Scan for the cell matching the given text and deliver its (X, Y) coordinate at center. 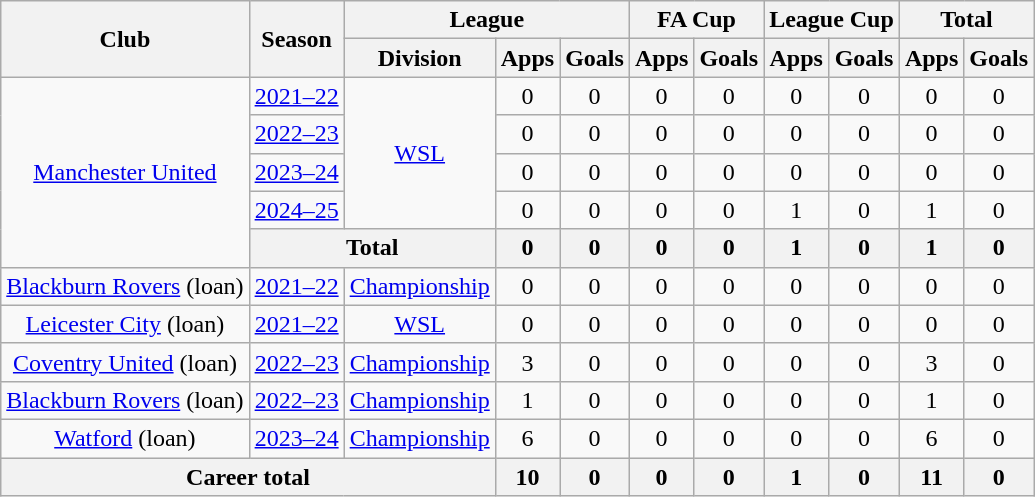
Division (420, 58)
Leicester City (loan) (125, 324)
League (486, 20)
Season (296, 39)
League Cup (832, 20)
Manchester United (125, 172)
2024–25 (296, 210)
Coventry United (loan) (125, 362)
Career total (248, 477)
10 (527, 477)
11 (931, 477)
Watford (loan) (125, 438)
FA Cup (696, 20)
Club (125, 39)
